Return the [x, y] coordinate for the center point of the cell that contains the specified text.  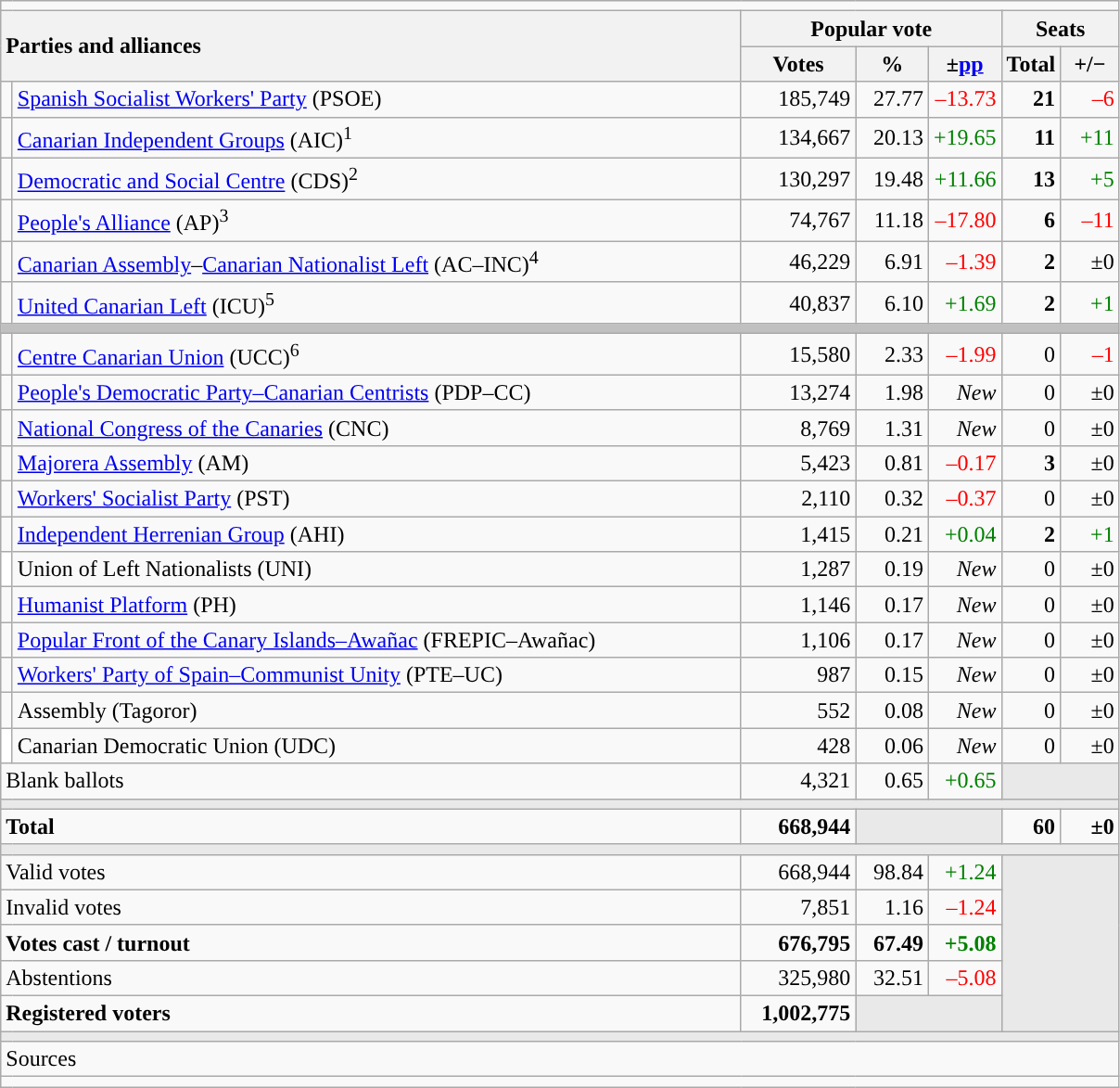
–1.39 [964, 262]
11.18 [892, 221]
5,423 [798, 464]
3 [1031, 464]
Popular Front of the Canary Islands–Awañac (FREPIC–Awañac) [376, 640]
–5.08 [964, 979]
1,415 [798, 534]
–6 [1090, 99]
1,106 [798, 640]
Seats [1061, 29]
325,980 [798, 979]
Votes cast / turnout [371, 942]
Democratic and Social Centre (CDS)2 [376, 180]
People's Alliance (AP)3 [376, 221]
Canarian Assembly–Canarian Nationalist Left (AC–INC)4 [376, 262]
6 [1031, 221]
Votes [798, 64]
Canarian Democratic Union (UDC) [376, 746]
20.13 [892, 137]
+11.66 [964, 180]
40,837 [798, 302]
67.49 [892, 942]
–0.37 [964, 499]
552 [798, 710]
1,146 [798, 605]
13,274 [798, 392]
Spanish Socialist Workers' Party (PSOE) [376, 99]
0.81 [892, 464]
0.06 [892, 746]
19.48 [892, 180]
–1 [1090, 354]
Parties and alliances [371, 46]
60 [1031, 826]
987 [798, 675]
% [892, 64]
+5.08 [964, 942]
+0.04 [964, 534]
0.08 [892, 710]
±pp [964, 64]
–1.99 [964, 354]
Invalid votes [371, 907]
6.10 [892, 302]
–17.80 [964, 221]
2.33 [892, 354]
1.98 [892, 392]
–13.73 [964, 99]
–11 [1090, 221]
Blank ballots [371, 781]
27.77 [892, 99]
Humanist Platform (PH) [376, 605]
1,002,775 [798, 1014]
Canarian Independent Groups (AIC)1 [376, 137]
United Canarian Left (ICU)5 [376, 302]
0.21 [892, 534]
Union of Left Nationalists (UNI) [376, 570]
130,297 [798, 180]
0.19 [892, 570]
0.32 [892, 499]
1,287 [798, 570]
1.16 [892, 907]
Workers' Socialist Party (PST) [376, 499]
Abstentions [371, 979]
74,767 [798, 221]
0.15 [892, 675]
13 [1031, 180]
Sources [560, 1059]
676,795 [798, 942]
–1.24 [964, 907]
4,321 [798, 781]
–0.17 [964, 464]
1.31 [892, 428]
32.51 [892, 979]
0.65 [892, 781]
Majorera Assembly (AM) [376, 464]
15,580 [798, 354]
+5 [1090, 180]
National Congress of the Canaries (CNC) [376, 428]
+1.69 [964, 302]
428 [798, 746]
Registered voters [371, 1014]
6.91 [892, 262]
+/− [1090, 64]
11 [1031, 137]
Independent Herrenian Group (AHI) [376, 534]
7,851 [798, 907]
2,110 [798, 499]
185,749 [798, 99]
People's Democratic Party–Canarian Centrists (PDP–CC) [376, 392]
+19.65 [964, 137]
46,229 [798, 262]
8,769 [798, 428]
21 [1031, 99]
Workers' Party of Spain–Communist Unity (PTE–UC) [376, 675]
+0.65 [964, 781]
Assembly (Tagoror) [376, 710]
Centre Canarian Union (UCC)6 [376, 354]
98.84 [892, 872]
+11 [1090, 137]
Popular vote [872, 29]
+1.24 [964, 872]
134,667 [798, 137]
Valid votes [371, 872]
